Return the (x, y) coordinate for the center point of the cell that contains the specified text.  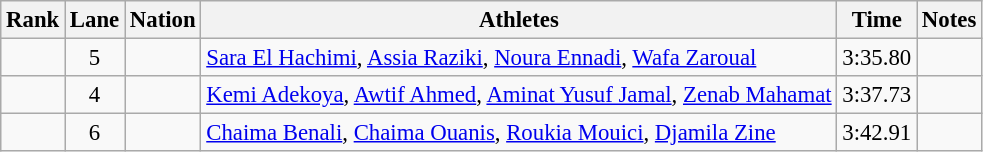
Kemi Adekoya, Awtif Ahmed, Aminat Yusuf Jamal, Zenab Mahamat (519, 95)
Rank (33, 20)
3:35.80 (877, 58)
3:37.73 (877, 95)
5 (95, 58)
6 (95, 133)
Time (877, 20)
4 (95, 95)
Lane (95, 20)
Athletes (519, 20)
Notes (950, 20)
Chaima Benali, Chaima Ouanis, Roukia Mouici, Djamila Zine (519, 133)
Sara El Hachimi, Assia Raziki, Noura Ennadi, Wafa Zaroual (519, 58)
Nation (163, 20)
3:42.91 (877, 133)
